Determine the (X, Y) coordinate at the center of the cell enclosing the given text.  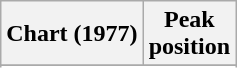
Peakposition (189, 34)
Chart (1977) (72, 34)
